Return the [x, y] coordinate for the center point of the cell that contains the specified text.  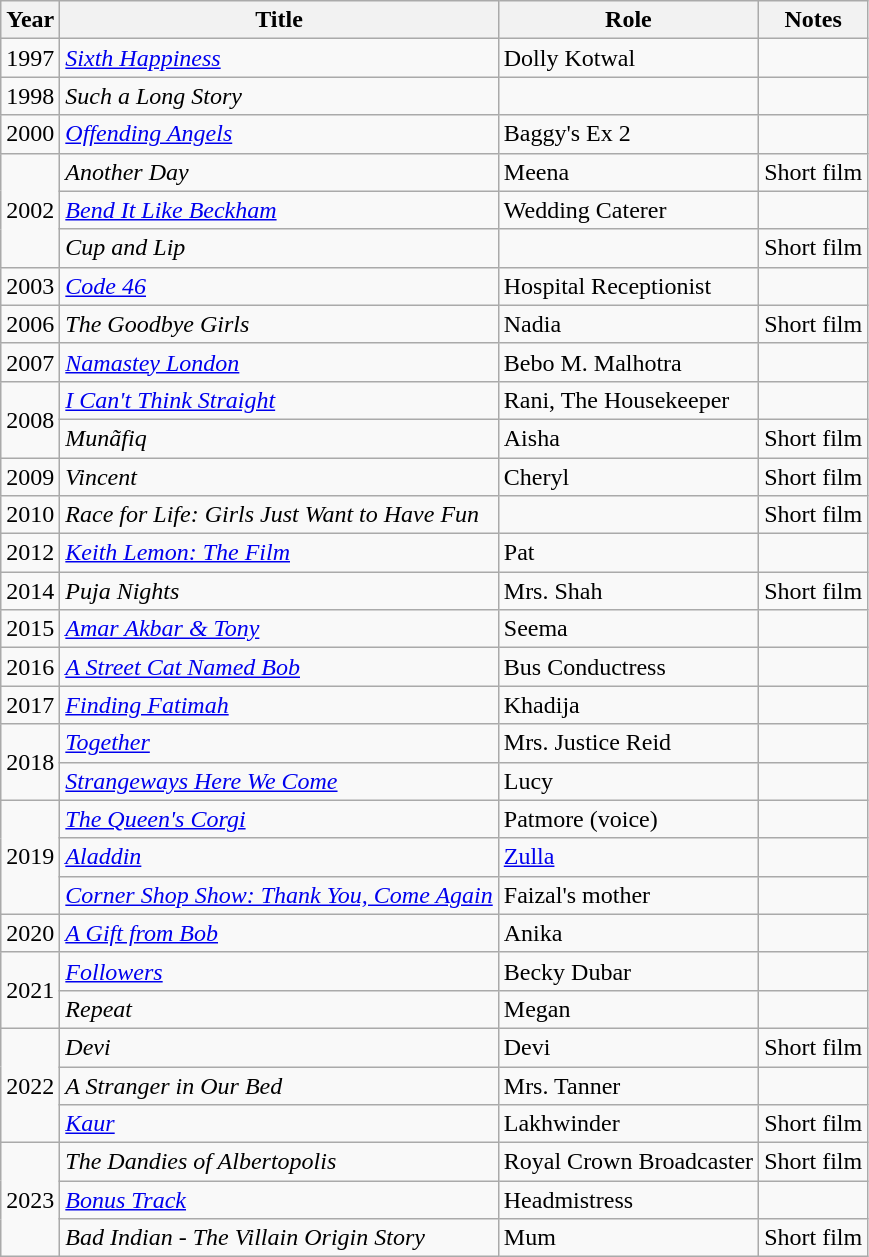
Code 46 [279, 286]
2016 [30, 667]
Lakhwinder [628, 1124]
A Street Cat Named Bob [279, 667]
2007 [30, 362]
Baggy's Ex 2 [628, 134]
Bend It Like Beckham [279, 210]
The Dandies of Albertopolis [279, 1162]
Together [279, 743]
Mrs. Shah [628, 591]
Bebo M. Malhotra [628, 362]
Mum [628, 1238]
Patmore (voice) [628, 819]
Year [30, 20]
Namastey London [279, 362]
Mrs. Justice Reid [628, 743]
2009 [30, 477]
Wedding Caterer [628, 210]
Meena [628, 172]
Bad Indian - The Villain Origin Story [279, 1238]
Offending Angels [279, 134]
A Gift from Bob [279, 933]
2008 [30, 419]
2014 [30, 591]
Zulla [628, 857]
I Can't Think Straight [279, 400]
Cheryl [628, 477]
Becky Dubar [628, 971]
Finding Fatimah [279, 705]
The Goodbye Girls [279, 324]
2020 [30, 933]
2023 [30, 1200]
Faizal's mother [628, 895]
Strangeways Here We Come [279, 781]
Cup and Lip [279, 248]
Aladdin [279, 857]
Role [628, 20]
2022 [30, 1085]
Pat [628, 553]
Keith Lemon: The Film [279, 553]
Seema [628, 629]
2012 [30, 553]
2002 [30, 210]
2000 [30, 134]
2003 [30, 286]
Such a Long Story [279, 96]
Rani, The Housekeeper [628, 400]
Megan [628, 1009]
Lucy [628, 781]
Headmistress [628, 1200]
Title [279, 20]
Puja Nights [279, 591]
Dolly Kotwal [628, 58]
Vincent [279, 477]
Bonus Track [279, 1200]
Another Day [279, 172]
2017 [30, 705]
Race for Life: Girls Just Want to Have Fun [279, 515]
Kaur [279, 1124]
Royal Crown Broadcaster [628, 1162]
Amar Akbar & Tony [279, 629]
Bus Conductress [628, 667]
1997 [30, 58]
The Queen's Corgi [279, 819]
Corner Shop Show: Thank You, Come Again [279, 895]
Khadija [628, 705]
Hospital Receptionist [628, 286]
2006 [30, 324]
2021 [30, 990]
Mrs. Tanner [628, 1085]
Aisha [628, 438]
2015 [30, 629]
Munãfiq [279, 438]
Repeat [279, 1009]
A Stranger in Our Bed [279, 1085]
Followers [279, 971]
Sixth Happiness [279, 58]
Anika [628, 933]
2019 [30, 857]
2018 [30, 762]
2010 [30, 515]
1998 [30, 96]
Nadia [628, 324]
Notes [814, 20]
